Scan for the cell matching the given text and deliver its (x, y) coordinate at center. 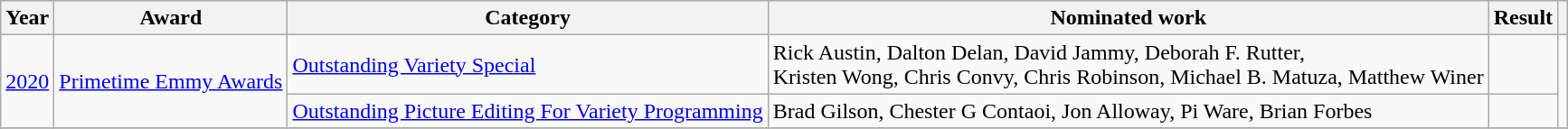
Primetime Emmy Awards (171, 81)
Nominated work (1129, 18)
Category (528, 18)
2020 (27, 81)
Brad Gilson, Chester G Contaoi, Jon Alloway, Pi Ware, Brian Forbes (1129, 111)
Result (1523, 18)
Award (171, 18)
Outstanding Variety Special (528, 65)
Outstanding Picture Editing For Variety Programming (528, 111)
Year (27, 18)
Rick Austin, Dalton Delan, David Jammy, Deborah F. Rutter, Kristen Wong, Chris Convy, Chris Robinson, Michael B. Matuza, Matthew Winer (1129, 65)
